For the text-containing cell, return its midpoint in (X, Y) coordinate format. 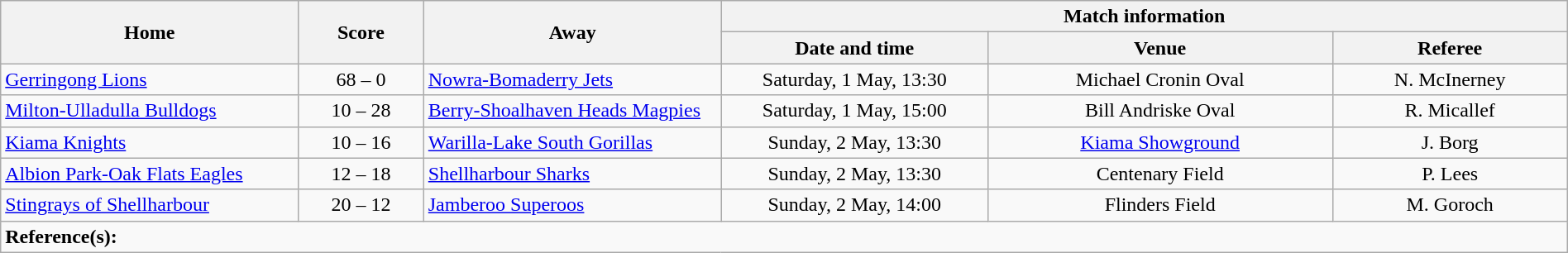
Flinders Field (1159, 205)
Kiama Showground (1159, 142)
Saturday, 1 May, 13:30 (854, 79)
12 – 18 (361, 174)
Referee (1450, 48)
P. Lees (1450, 174)
Date and time (854, 48)
M. Goroch (1450, 205)
Milton-Ulladulla Bulldogs (150, 111)
Home (150, 32)
20 – 12 (361, 205)
Michael Cronin Oval (1159, 79)
10 – 28 (361, 111)
Berry-Shoalhaven Heads Magpies (572, 111)
Sunday, 2 May, 14:00 (854, 205)
N. McInerney (1450, 79)
Shellharbour Sharks (572, 174)
Kiama Knights (150, 142)
Saturday, 1 May, 15:00 (854, 111)
R. Micallef (1450, 111)
J. Borg (1450, 142)
Jamberoo Superoos (572, 205)
Nowra-Bomaderry Jets (572, 79)
Stingrays of Shellharbour (150, 205)
68 – 0 (361, 79)
Centenary Field (1159, 174)
Warilla-Lake South Gorillas (572, 142)
10 – 16 (361, 142)
Reference(s): (784, 236)
Away (572, 32)
Gerringong Lions (150, 79)
Match information (1145, 17)
Albion Park-Oak Flats Eagles (150, 174)
Score (361, 32)
Bill Andriske Oval (1159, 111)
Venue (1159, 48)
